Capture the cell that displays the provided text and extract its (x, y) central coordinate. 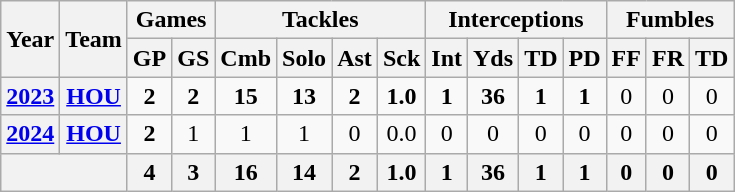
PD (584, 58)
2024 (30, 134)
GS (194, 58)
Tackles (320, 20)
FR (668, 58)
Games (170, 20)
4 (149, 172)
Cmb (246, 58)
3 (194, 172)
15 (246, 96)
Int (447, 58)
Team (94, 39)
Yds (494, 58)
0.0 (401, 134)
Interceptions (516, 20)
Year (30, 39)
Solo (304, 58)
Sck (401, 58)
14 (304, 172)
GP (149, 58)
Fumbles (670, 20)
2023 (30, 96)
13 (304, 96)
16 (246, 172)
Ast (355, 58)
FF (626, 58)
